Extract the [X, Y] coordinate from the center of the cell holding the provided text.  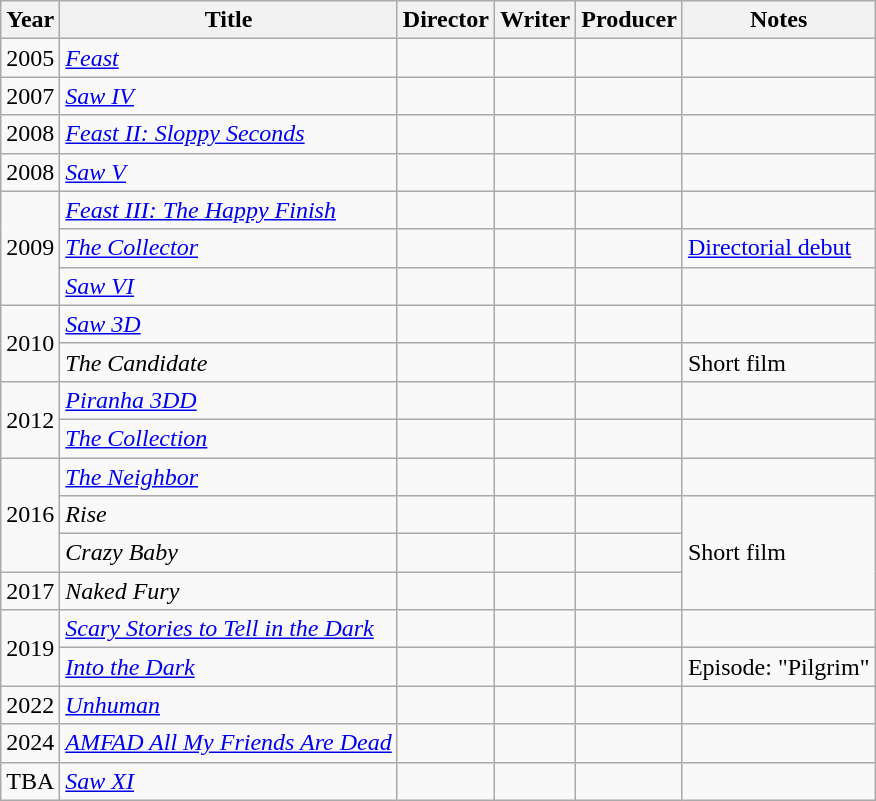
Producer [630, 20]
2022 [30, 705]
Saw XI [228, 781]
Writer [536, 20]
Naked Fury [228, 591]
Rise [228, 515]
Saw VI [228, 286]
TBA [30, 781]
AMFAD All My Friends Are Dead [228, 743]
The Neighbor [228, 477]
Feast [228, 58]
2016 [30, 515]
The Candidate [228, 362]
Saw 3D [228, 324]
The Collection [228, 438]
Episode: "Pilgrim" [778, 667]
2007 [30, 96]
Unhuman [228, 705]
2005 [30, 58]
2012 [30, 419]
Feast II: Sloppy Seconds [228, 134]
Crazy Baby [228, 553]
Into the Dark [228, 667]
Saw IV [228, 96]
Feast III: The Happy Finish [228, 210]
The Collector [228, 248]
Saw V [228, 172]
Scary Stories to Tell in the Dark [228, 629]
2019 [30, 648]
2010 [30, 343]
2017 [30, 591]
Notes [778, 20]
2009 [30, 248]
Title [228, 20]
Directorial debut [778, 248]
Year [30, 20]
2024 [30, 743]
Director [446, 20]
Piranha 3DD [228, 400]
